Provide the [X, Y] coordinate of the cell's center where the given text is located.  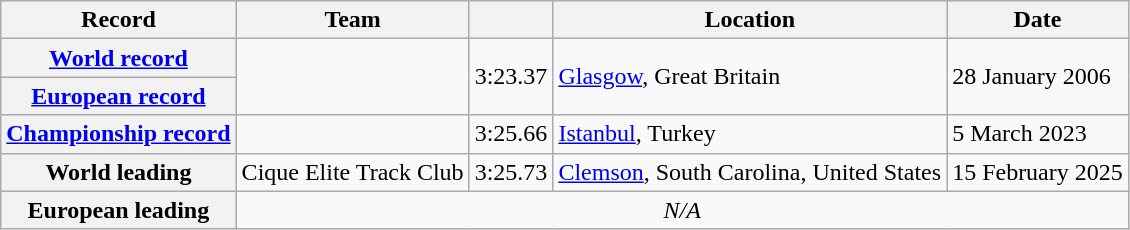
Team [352, 20]
N/A [682, 210]
15 February 2025 [1038, 172]
World record [118, 58]
Date [1038, 20]
Record [118, 20]
3:23.37 [511, 77]
World leading [118, 172]
28 January 2006 [1038, 77]
Location [750, 20]
Glasgow, Great Britain [750, 77]
Cique Elite Track Club [352, 172]
3:25.66 [511, 134]
Championship record [118, 134]
Istanbul, Turkey [750, 134]
3:25.73 [511, 172]
European record [118, 96]
European leading [118, 210]
Clemson, South Carolina, United States [750, 172]
5 March 2023 [1038, 134]
